From the cell containing the given text, extract its center point as (X, Y) coordinate. 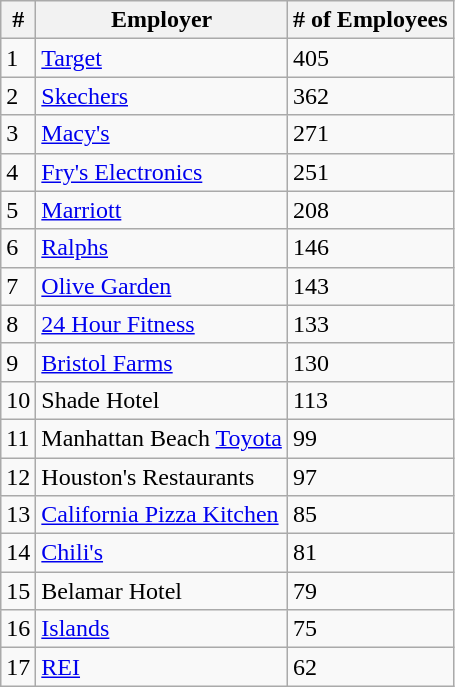
Marriott (162, 210)
362 (370, 96)
62 (370, 667)
Houston's Restaurants (162, 477)
17 (18, 667)
Employer (162, 20)
Chili's (162, 553)
75 (370, 629)
24 Hour Fitness (162, 324)
11 (18, 438)
Fry's Electronics (162, 172)
7 (18, 286)
REI (162, 667)
5 (18, 210)
Manhattan Beach Toyota (162, 438)
8 (18, 324)
12 (18, 477)
85 (370, 515)
130 (370, 362)
2 (18, 96)
4 (18, 172)
9 (18, 362)
143 (370, 286)
97 (370, 477)
208 (370, 210)
Belamar Hotel (162, 591)
15 (18, 591)
133 (370, 324)
146 (370, 248)
13 (18, 515)
405 (370, 58)
271 (370, 134)
California Pizza Kitchen (162, 515)
99 (370, 438)
Target (162, 58)
10 (18, 400)
16 (18, 629)
81 (370, 553)
1 (18, 58)
251 (370, 172)
Ralphs (162, 248)
Olive Garden (162, 286)
79 (370, 591)
113 (370, 400)
Macy's (162, 134)
3 (18, 134)
Bristol Farms (162, 362)
# of Employees (370, 20)
Islands (162, 629)
Shade Hotel (162, 400)
Skechers (162, 96)
6 (18, 248)
14 (18, 553)
# (18, 20)
